From the cell containing the given text, extract its center point as (X, Y) coordinate. 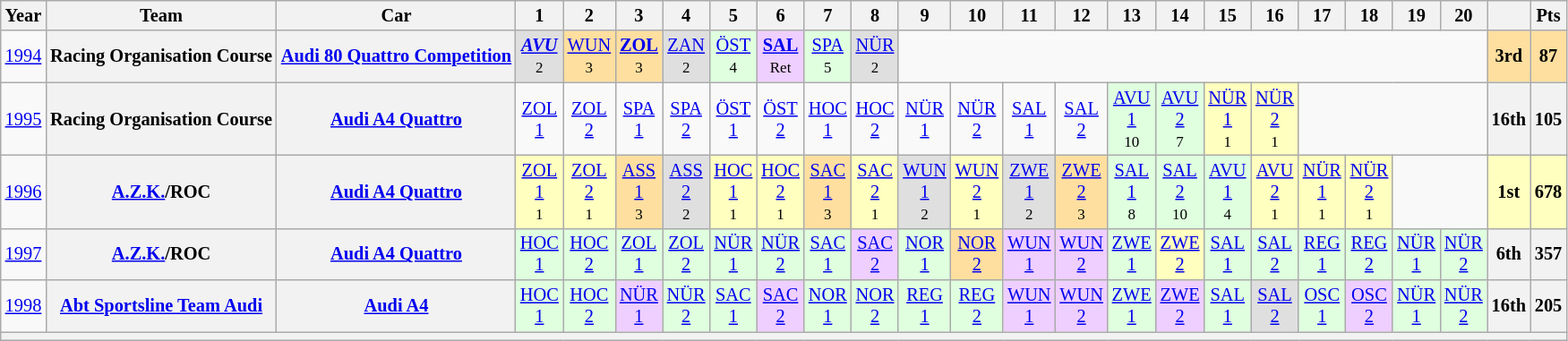
SPA1 (639, 119)
ZOL21 (589, 192)
15 (1227, 15)
10 (977, 15)
6 (781, 15)
SAL210 (1180, 192)
18 (1370, 15)
ZAN2 (686, 56)
Year (23, 15)
357 (1548, 254)
9 (924, 15)
ASS22 (686, 192)
SAC21 (876, 192)
Abt Sportsline Team Audi (161, 306)
12 (1081, 15)
1996 (23, 192)
AVU2 (539, 56)
ASS13 (639, 192)
2 (589, 15)
ZOL3 (639, 56)
AVU14 (1227, 192)
Audi 80 Quattro Competition (396, 56)
3rd (1509, 56)
SALRet (781, 56)
ÖST2 (781, 119)
ÖST4 (733, 56)
87 (1548, 56)
SPA5 (827, 56)
Team (161, 15)
105 (1548, 119)
678 (1548, 192)
17 (1322, 15)
1997 (23, 254)
ZWE23 (1081, 192)
1995 (23, 119)
16 (1275, 15)
OSC2 (1370, 306)
4 (686, 15)
1 (539, 15)
1st (1509, 192)
205 (1548, 306)
WUN12 (924, 192)
7 (827, 15)
19 (1417, 15)
AVU27 (1180, 119)
HOC21 (781, 192)
5 (733, 15)
1994 (23, 56)
Audi A4 (396, 306)
SAL18 (1132, 192)
OSC1 (1322, 306)
20 (1463, 15)
ZOL11 (539, 192)
SAC13 (827, 192)
ZWE12 (1029, 192)
WUN21 (977, 192)
3 (639, 15)
AVU110 (1132, 119)
8 (876, 15)
6th (1509, 254)
13 (1132, 15)
HOC11 (733, 192)
1998 (23, 306)
AVU21 (1275, 192)
11 (1029, 15)
ÖST1 (733, 119)
Pts (1548, 15)
Car (396, 15)
14 (1180, 15)
WUN3 (589, 56)
SPA2 (686, 119)
